Provide the (x, y) coordinate of the cell's center where the given text is located.  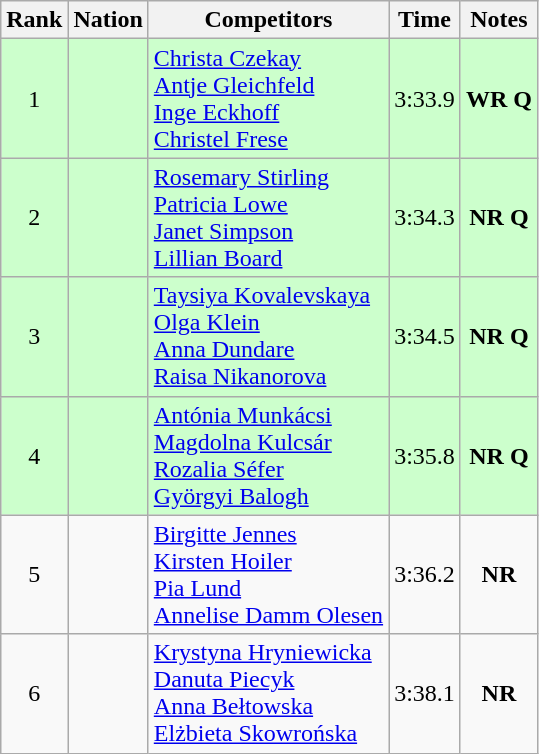
Rosemary StirlingPatricia LoweJanet SimpsonLillian Board (268, 218)
Birgitte JennesKirsten HoilerPia LundAnnelise Damm Olesen (268, 574)
Krystyna HryniewickaDanuta PiecykAnna BełtowskaElżbieta Skowrońska (268, 694)
Christa CzekayAntje GleichfeldInge EckhoffChristel Frese (268, 98)
3:36.2 (425, 574)
Antónia MunkácsiMagdolna KulcsárRozalia SéferGyörgyi Balogh (268, 456)
6 (34, 694)
Competitors (268, 20)
Rank (34, 20)
3 (34, 336)
Taysiya KovalevskayaOlga KleinAnna DundareRaisa Nikanorova (268, 336)
3:35.8 (425, 456)
3:33.9 (425, 98)
Nation (108, 20)
5 (34, 574)
1 (34, 98)
4 (34, 456)
Time (425, 20)
3:38.1 (425, 694)
2 (34, 218)
Notes (498, 20)
3:34.5 (425, 336)
3:34.3 (425, 218)
WR Q (498, 98)
